Identify which cell holds the provided text, then report its (X, Y) central coordinate. 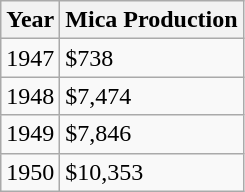
1947 (30, 58)
$7,474 (152, 96)
$7,846 (152, 134)
Mica Production (152, 20)
Year (30, 20)
$10,353 (152, 172)
1949 (30, 134)
$738 (152, 58)
1950 (30, 172)
1948 (30, 96)
